Return the (X, Y) coordinate for the center point of the cell that contains the specified text.  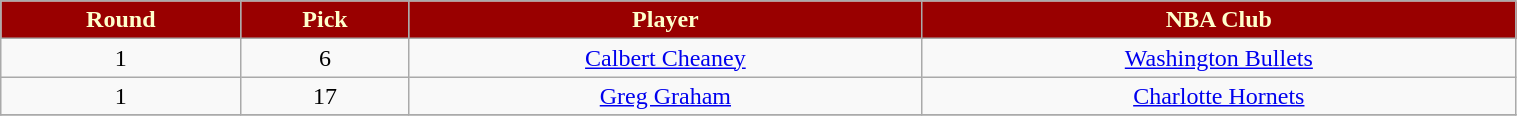
Round (121, 20)
Washington Bullets (1219, 58)
Pick (325, 20)
Calbert Cheaney (665, 58)
NBA Club (1219, 20)
17 (325, 96)
Greg Graham (665, 96)
Charlotte Hornets (1219, 96)
6 (325, 58)
Player (665, 20)
